Output the [X, Y] coordinate of the center of the cell containing the given text.  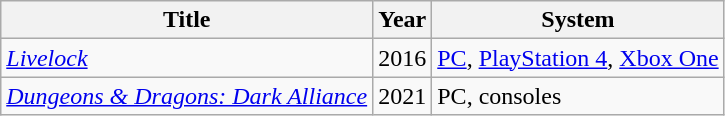
Dungeons & Dragons: Dark Alliance [187, 96]
Year [402, 20]
System [578, 20]
2021 [402, 96]
2016 [402, 58]
PC, consoles [578, 96]
PC, PlayStation 4, Xbox One [578, 58]
Title [187, 20]
Livelock [187, 58]
